Return the [X, Y] coordinate for the center point of the cell that contains the specified text.  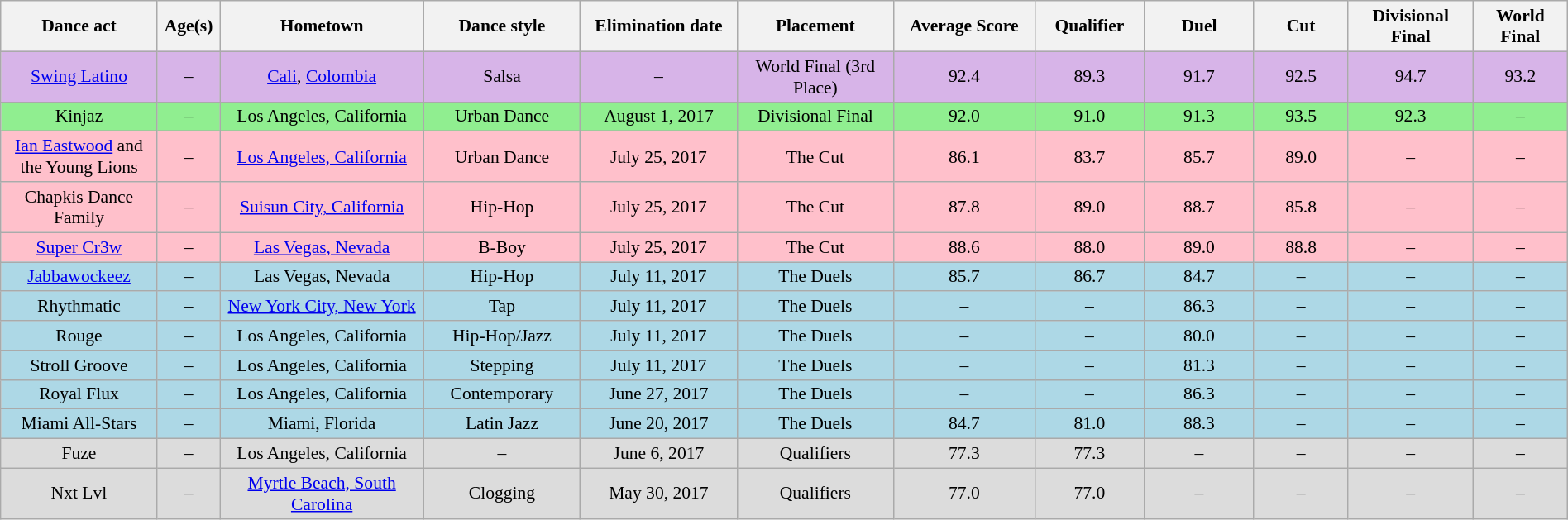
Swing Latino [79, 76]
83.7 [1090, 157]
Chapkis Dance Family [79, 207]
88.8 [1301, 247]
Dance style [501, 26]
85.8 [1301, 207]
88.0 [1090, 247]
Fuze [79, 454]
92.4 [964, 76]
Salsa [501, 76]
92.5 [1301, 76]
Dance act [79, 26]
Clogging [501, 493]
Placement [815, 26]
92.0 [964, 117]
91.0 [1090, 117]
88.6 [964, 247]
Rouge [79, 336]
81.3 [1199, 365]
Super Cr3w [79, 247]
Nxt Lvl [79, 493]
Contemporary [501, 394]
Average Score [964, 26]
Miami All-Stars [79, 424]
80.0 [1199, 336]
Royal Flux [79, 394]
Rhythmatic [79, 307]
Hometown [322, 26]
Latin Jazz [501, 424]
93.2 [1520, 76]
89.3 [1090, 76]
Stepping [501, 365]
World Final (3rd Place) [815, 76]
Suisun City, California [322, 207]
88.7 [1199, 207]
June 6, 2017 [658, 454]
81.0 [1090, 424]
June 20, 2017 [658, 424]
Ian Eastwood and the Young Lions [79, 157]
Cut [1301, 26]
Cali, Colombia [322, 76]
86.7 [1090, 277]
Myrtle Beach, South Carolina [322, 493]
New York City, New York [322, 307]
Qualifier [1090, 26]
B-Boy [501, 247]
86.1 [964, 157]
Age(s) [189, 26]
Stroll Groove [79, 365]
91.7 [1199, 76]
Duel [1199, 26]
Kinjaz [79, 117]
Miami, Florida [322, 424]
91.3 [1199, 117]
August 1, 2017 [658, 117]
May 30, 2017 [658, 493]
88.3 [1199, 424]
Tap [501, 307]
Elimination date [658, 26]
Hip-Hop/Jazz [501, 336]
Jabbawockeez [79, 277]
87.8 [964, 207]
92.3 [1411, 117]
World Final [1520, 26]
94.7 [1411, 76]
93.5 [1301, 117]
June 27, 2017 [658, 394]
